Determine the [x, y] coordinate at the center of the cell enclosing the given text.  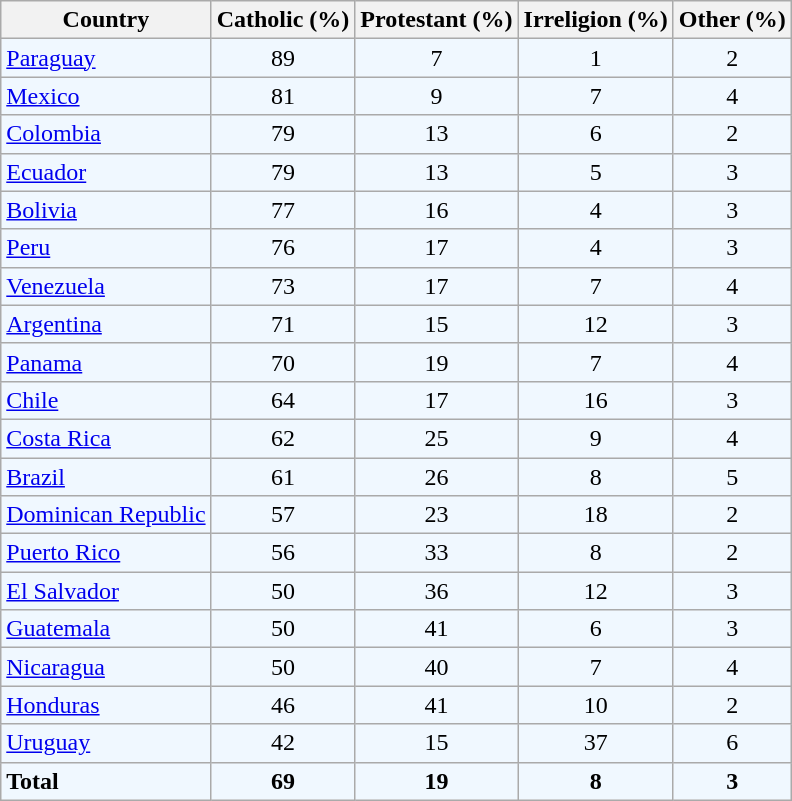
Catholic (%) [283, 20]
Other (%) [732, 20]
Total [106, 781]
73 [283, 286]
Mexico [106, 96]
23 [436, 515]
Irreligion (%) [596, 20]
46 [283, 705]
33 [436, 553]
57 [283, 515]
10 [596, 705]
Argentina [106, 324]
61 [283, 477]
64 [283, 400]
Honduras [106, 705]
81 [283, 96]
Uruguay [106, 743]
1 [596, 58]
36 [436, 591]
Paraguay [106, 58]
Country [106, 20]
Dominican Republic [106, 515]
El Salvador [106, 591]
89 [283, 58]
Peru [106, 248]
37 [596, 743]
Nicaragua [106, 667]
Protestant (%) [436, 20]
70 [283, 362]
Bolivia [106, 210]
Venezuela [106, 286]
71 [283, 324]
Panama [106, 362]
40 [436, 667]
69 [283, 781]
Chile [106, 400]
62 [283, 438]
Brazil [106, 477]
Puerto Rico [106, 553]
25 [436, 438]
Colombia [106, 134]
Guatemala [106, 629]
77 [283, 210]
Ecuador [106, 172]
56 [283, 553]
18 [596, 515]
76 [283, 248]
Costa Rica [106, 438]
42 [283, 743]
26 [436, 477]
